Output the [X, Y] coordinate of the center of the cell containing the given text.  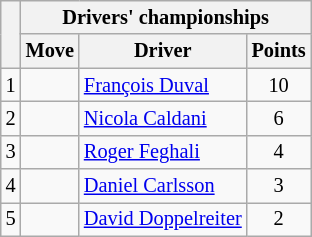
1 [11, 85]
Driver [163, 51]
10 [279, 85]
6 [279, 118]
David Doppelreiter [163, 219]
Move [50, 51]
Drivers' championships [166, 17]
Roger Feghali [163, 152]
Daniel Carlsson [163, 186]
Points [279, 51]
François Duval [163, 85]
Nicola Caldani [163, 118]
5 [11, 219]
